Return the (X, Y) coordinate for the center point of the cell that contains the specified text.  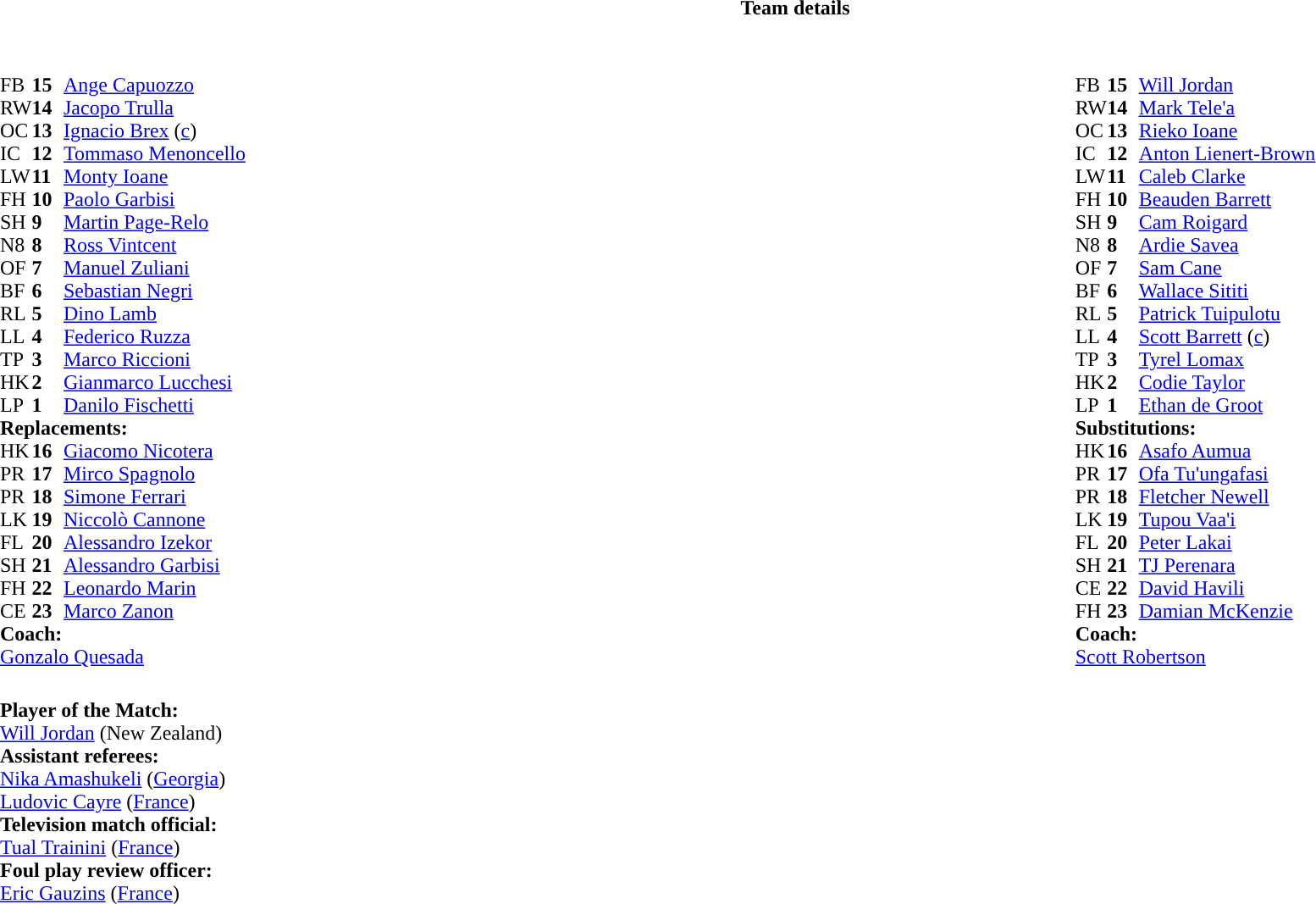
Mark Tele'a (1228, 108)
Tupou Vaa'i (1228, 520)
Substitutions: (1196, 429)
Codie Taylor (1228, 383)
Gonzalo Quesada (123, 657)
Ange Capuozzo (154, 85)
Giacomo Nicotera (154, 451)
Ethan de Groot (1228, 405)
Sebastian Negri (154, 291)
Replacements: (123, 429)
Beauden Barrett (1228, 200)
Marco Zanon (154, 612)
Fletcher Newell (1228, 496)
Tommaso Menoncello (154, 154)
Tyrel Lomax (1228, 359)
Gianmarco Lucchesi (154, 383)
Rieko Ioane (1228, 130)
Scott Barrett (c) (1228, 337)
Asafo Aumua (1228, 451)
Jacopo Trulla (154, 108)
Monty Ioane (154, 176)
Damian McKenzie (1228, 612)
Scott Robertson (1196, 657)
Manuel Zuliani (154, 268)
Simone Ferrari (154, 496)
Dino Lamb (154, 313)
Ignacio Brex (c) (154, 130)
Anton Lienert-Brown (1228, 154)
Leonardo Marin (154, 588)
TJ Perenara (1228, 566)
Peter Lakai (1228, 542)
Paolo Garbisi (154, 200)
Mirco Spagnolo (154, 474)
Alessandro Izekor (154, 542)
Ofa Tu'ungafasi (1228, 474)
Niccolò Cannone (154, 520)
Danilo Fischetti (154, 405)
Wallace Sititi (1228, 291)
Patrick Tuipulotu (1228, 313)
Will Jordan (1228, 85)
Ross Vintcent (154, 246)
Federico Ruzza (154, 337)
Ardie Savea (1228, 246)
Cam Roigard (1228, 222)
David Havili (1228, 588)
Martin Page-Relo (154, 222)
Marco Riccioni (154, 359)
Alessandro Garbisi (154, 566)
Caleb Clarke (1228, 176)
Sam Cane (1228, 268)
